Capture the cell that displays the provided text and extract its [x, y] central coordinate. 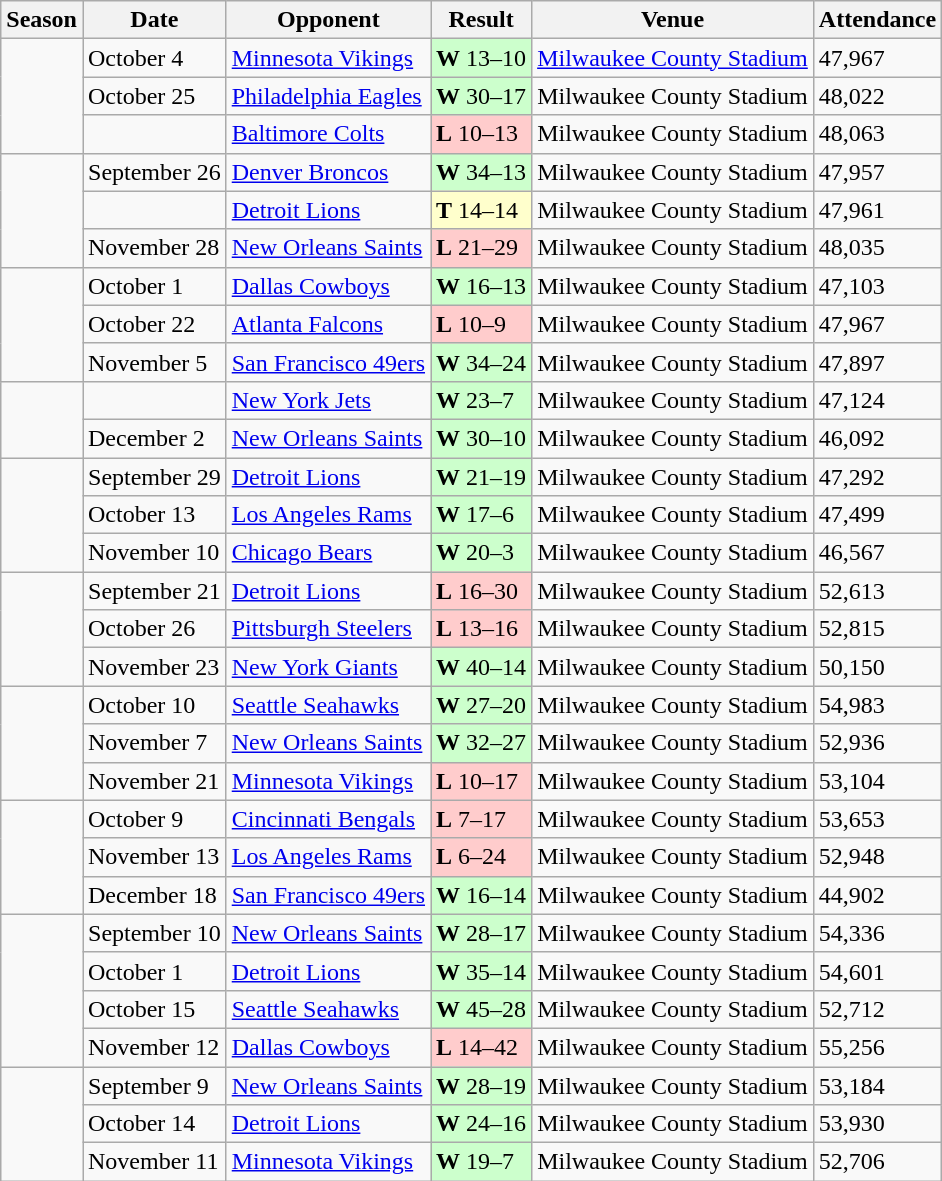
October 22 [154, 324]
October 25 [154, 96]
Denver Broncos [328, 172]
53,184 [877, 1085]
46,092 [877, 438]
New York Jets [328, 400]
52,936 [877, 743]
New York Giants [328, 667]
L 6–24 [482, 857]
53,653 [877, 819]
53,930 [877, 1124]
48,035 [877, 248]
W 20–3 [482, 553]
Season [42, 20]
52,948 [877, 857]
46,567 [877, 553]
Cincinnati Bengals [328, 819]
December 2 [154, 438]
W 28–17 [482, 933]
September 9 [154, 1085]
54,983 [877, 705]
47,897 [877, 362]
November 21 [154, 781]
Date [154, 20]
Pittsburgh Steelers [328, 629]
L 10–9 [482, 324]
47,961 [877, 210]
W 19–7 [482, 1162]
L 21–29 [482, 248]
November 10 [154, 553]
W 34–13 [482, 172]
W 21–19 [482, 477]
November 12 [154, 1047]
Atlanta Falcons [328, 324]
T 14–14 [482, 210]
November 13 [154, 857]
September 29 [154, 477]
52,712 [877, 1009]
53,104 [877, 781]
October 26 [154, 629]
November 11 [154, 1162]
52,706 [877, 1162]
44,902 [877, 895]
W 17–6 [482, 515]
48,022 [877, 96]
W 13–10 [482, 58]
October 10 [154, 705]
52,613 [877, 591]
W 28–19 [482, 1085]
47,957 [877, 172]
50,150 [877, 667]
November 7 [154, 743]
47,103 [877, 286]
54,601 [877, 971]
W 23–7 [482, 400]
Result [482, 20]
W 27–20 [482, 705]
W 35–14 [482, 971]
November 23 [154, 667]
L 13–16 [482, 629]
52,815 [877, 629]
September 21 [154, 591]
Baltimore Colts [328, 134]
55,256 [877, 1047]
48,063 [877, 134]
W 30–10 [482, 438]
W 40–14 [482, 667]
L 10–17 [482, 781]
Attendance [877, 20]
W 16–14 [482, 895]
Venue [673, 20]
W 34–24 [482, 362]
December 18 [154, 895]
L 14–42 [482, 1047]
Chicago Bears [328, 553]
September 10 [154, 933]
Philadelphia Eagles [328, 96]
September 26 [154, 172]
October 14 [154, 1124]
November 5 [154, 362]
W 45–28 [482, 1009]
54,336 [877, 933]
W 30–17 [482, 96]
W 32–27 [482, 743]
47,124 [877, 400]
November 28 [154, 248]
47,499 [877, 515]
L 7–17 [482, 819]
L 16–30 [482, 591]
47,292 [877, 477]
October 9 [154, 819]
W 24–16 [482, 1124]
October 4 [154, 58]
October 13 [154, 515]
Opponent [328, 20]
L 10–13 [482, 134]
W 16–13 [482, 286]
October 15 [154, 1009]
